Detect which cell encompasses the target text, then output its (X, Y) center coordinate. 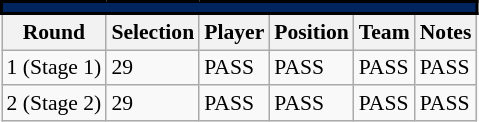
1 (Stage 1) (54, 68)
Round (54, 32)
Team (384, 32)
2 (Stage 2) (54, 104)
Position (311, 32)
Notes (446, 32)
Selection (152, 32)
Player (234, 32)
